Output the [x, y] coordinate of the center of the cell containing the given text.  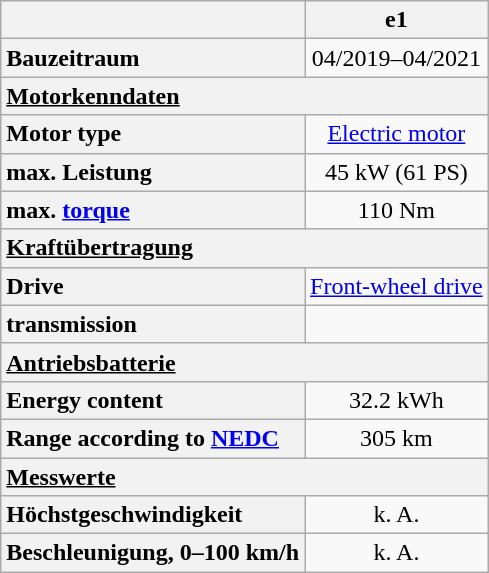
transmission [153, 324]
Range according to NEDC [153, 438]
Drive [153, 286]
Kraftübertragung [244, 248]
45 kW (61 PS) [397, 172]
Motor type [153, 134]
32.2 kWh [397, 400]
Bauzeitraum [153, 58]
04/2019–04/2021 [397, 58]
Beschleunigung, 0–100 km/h [153, 553]
Antriebsbatterie [244, 362]
Messwerte [244, 477]
305 km [397, 438]
Front-wheel drive [397, 286]
Höchstgeschwindigkeit [153, 515]
Energy content [153, 400]
110 Nm [397, 210]
max. Leistung [153, 172]
e1 [397, 20]
Motorkenndaten [244, 96]
max. torque [153, 210]
Electric motor [397, 134]
